Extract the [x, y] coordinate from the center of the cell holding the provided text.  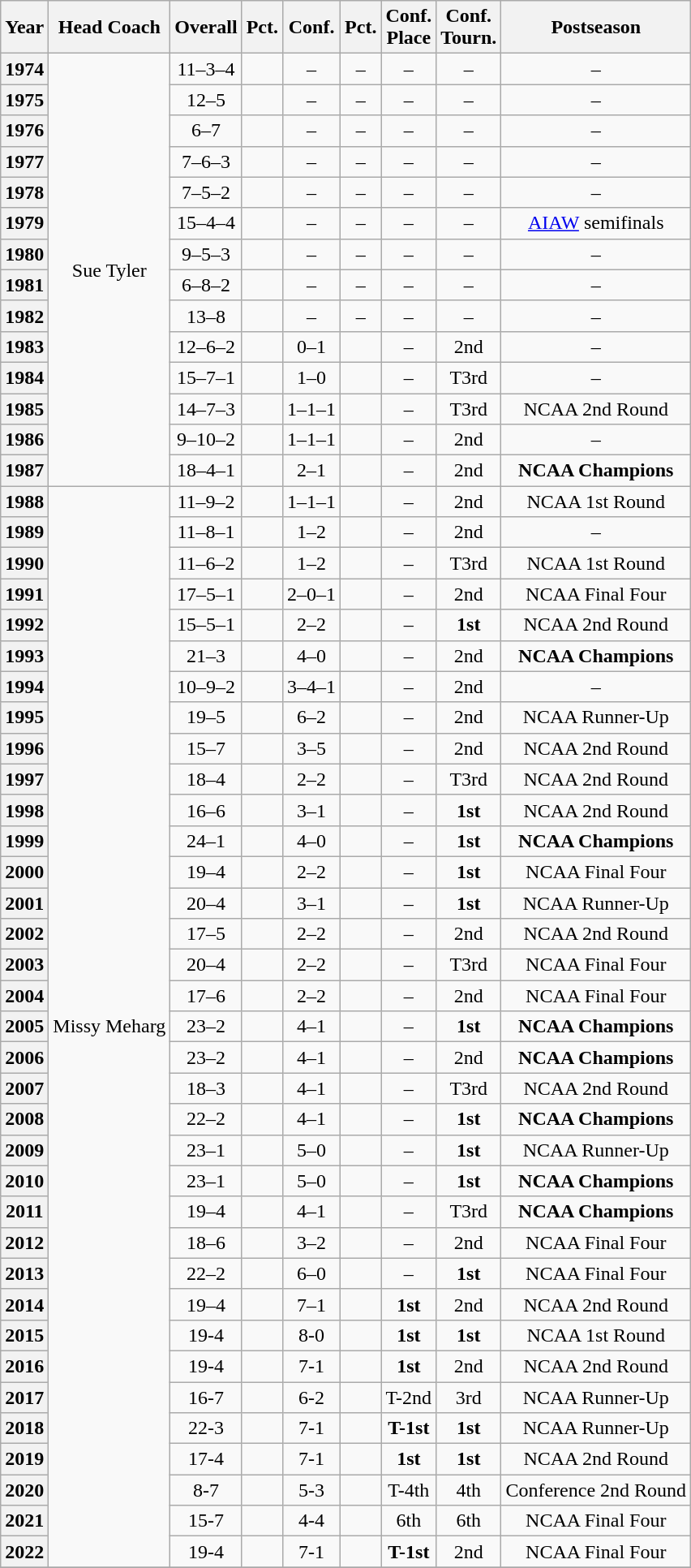
1986 [24, 440]
1988 [24, 502]
3rd [469, 1397]
Conf. Tourn. [469, 28]
Missy Meharg [109, 1027]
3–4–1 [311, 687]
1980 [24, 254]
15–5–1 [206, 625]
T-4th [409, 1490]
6–8–2 [206, 285]
15–7–1 [206, 377]
1975 [24, 100]
1977 [24, 162]
1996 [24, 748]
17–5 [206, 934]
Conference 2nd Round [596, 1490]
6–2 [311, 717]
1987 [24, 471]
16–6 [206, 810]
1982 [24, 316]
2003 [24, 965]
2010 [24, 1181]
1989 [24, 532]
1984 [24, 377]
Overall [206, 28]
1992 [24, 625]
Conf. [311, 28]
22-3 [206, 1428]
6-2 [311, 1397]
2022 [24, 1552]
Conf. Place [409, 28]
1999 [24, 841]
18–4–1 [206, 471]
1993 [24, 656]
1997 [24, 779]
2015 [24, 1335]
2020 [24, 1490]
Head Coach [109, 28]
15–7 [206, 748]
5-3 [311, 1490]
2014 [24, 1304]
1981 [24, 285]
16-7 [206, 1397]
1979 [24, 223]
12–6–2 [206, 347]
2004 [24, 996]
1976 [24, 131]
2019 [24, 1459]
11–8–1 [206, 532]
18–3 [206, 1088]
18–6 [206, 1243]
17–5–1 [206, 594]
7–1 [311, 1304]
21–3 [206, 656]
4th [469, 1490]
17-4 [206, 1459]
12–5 [206, 100]
1995 [24, 717]
7–5–2 [206, 192]
3–5 [311, 748]
2017 [24, 1397]
11–3–4 [206, 69]
9–10–2 [206, 440]
2000 [24, 872]
6–0 [311, 1273]
2013 [24, 1273]
0–1 [311, 347]
2005 [24, 1027]
1974 [24, 69]
2008 [24, 1119]
17–6 [206, 996]
1985 [24, 408]
3–2 [311, 1243]
14–7–3 [206, 408]
15–4–4 [206, 223]
19–5 [206, 717]
2012 [24, 1243]
1998 [24, 810]
8-7 [206, 1490]
2–1 [311, 471]
13–8 [206, 316]
2006 [24, 1058]
8-0 [311, 1335]
2002 [24, 934]
15-7 [206, 1521]
2021 [24, 1521]
24–1 [206, 841]
2007 [24, 1088]
1990 [24, 563]
2–0–1 [311, 594]
2011 [24, 1212]
11–9–2 [206, 502]
11–6–2 [206, 563]
AIAW semifinals [596, 223]
2001 [24, 903]
7–6–3 [206, 162]
6–7 [206, 131]
1991 [24, 594]
4-4 [311, 1521]
2018 [24, 1428]
10–9–2 [206, 687]
1994 [24, 687]
2009 [24, 1150]
1978 [24, 192]
2016 [24, 1366]
T-2nd [409, 1397]
9–5–3 [206, 254]
Postseason [596, 28]
Year [24, 28]
Sue Tyler [109, 269]
1983 [24, 347]
1–0 [311, 377]
18–4 [206, 779]
